Locate the cell with the specified text and output its [X, Y] center coordinate. 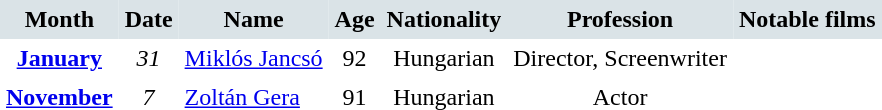
92 [355, 58]
Miklós Jancsó [254, 58]
Director, Screenwriter [620, 58]
Profession [620, 20]
January [60, 58]
Notable films [808, 20]
31 [149, 58]
Month [60, 20]
Name [254, 20]
Date [149, 20]
Hungarian [444, 58]
Age [355, 20]
Nationality [444, 20]
